Provide the (x, y) coordinate of the cell's center where the given text is located.  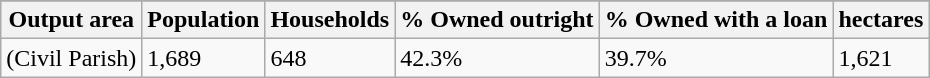
1,689 (204, 58)
(Civil Parish) (72, 58)
Households (330, 20)
% Owned with a loan (716, 20)
Output area (72, 20)
39.7% (716, 58)
% Owned outright (497, 20)
42.3% (497, 58)
Population (204, 20)
1,621 (881, 58)
648 (330, 58)
hectares (881, 20)
